Identify which cell holds the provided text, then report its [x, y] central coordinate. 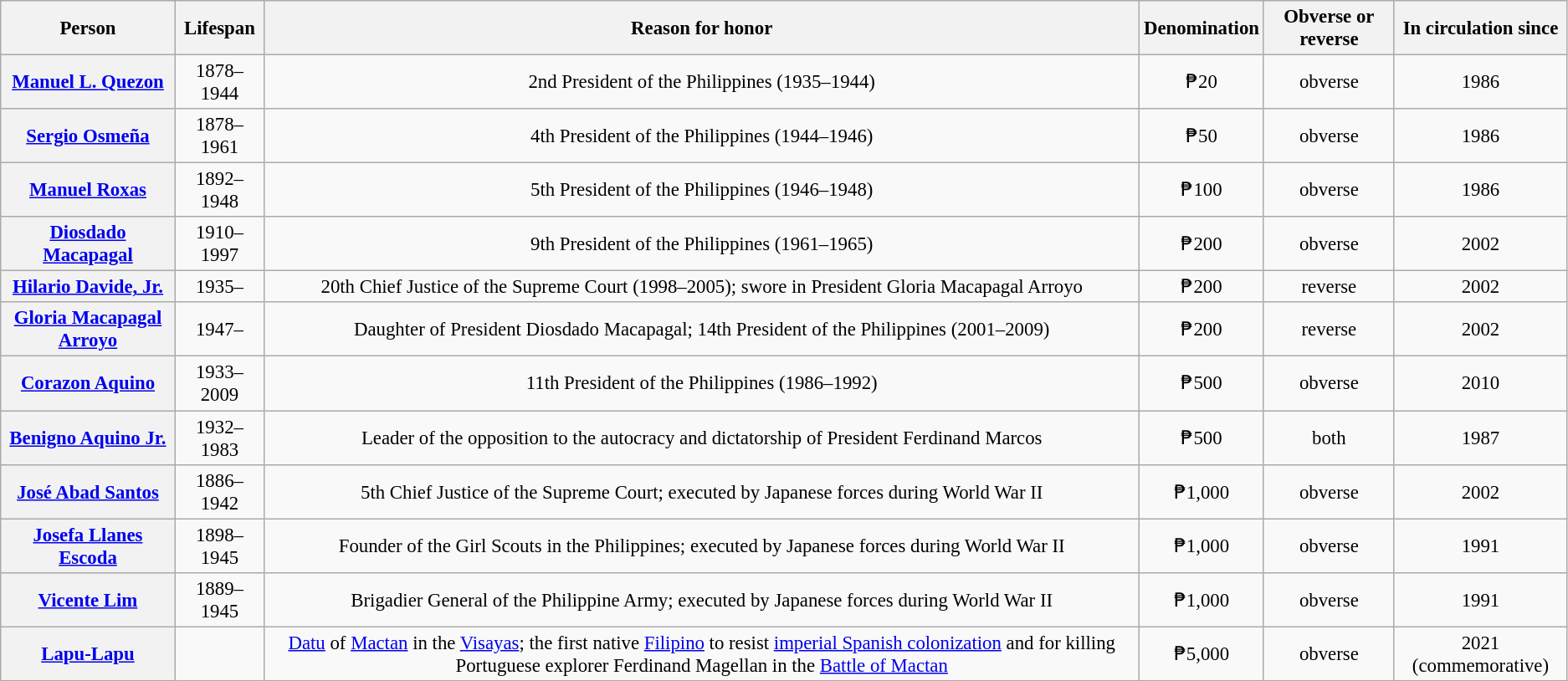
José Abad Santos [88, 492]
1947– [219, 330]
In circulation since [1480, 28]
Vicente Lim [88, 599]
Gloria Macapagal Arroyo [88, 330]
Leader of the opposition to the autocracy and dictatorship of President Ferdinand Marcos [702, 438]
Daughter of President Diosdado Macapagal; 14th President of the Philippines (2001–2009) [702, 330]
2010 [1480, 383]
1892–1948 [219, 191]
Manuel L. Quezon [88, 82]
₱100 [1202, 191]
Person [88, 28]
1910–1997 [219, 244]
Manuel Roxas [88, 191]
Denomination [1202, 28]
1987 [1480, 438]
11th President of the Philippines (1986–1992) [702, 383]
1889–1945 [219, 599]
Diosdado Macapagal [88, 244]
5th President of the Philippines (1946–1948) [702, 191]
₱5,000 [1202, 654]
₱50 [1202, 136]
Obverse or reverse [1329, 28]
Reason for honor [702, 28]
1932–1983 [219, 438]
Sergio Osmeña [88, 136]
Josefa Llanes Escoda [88, 545]
4th President of the Philippines (1944–1946) [702, 136]
1878–1944 [219, 82]
Founder of the Girl Scouts in the Philippines; executed by Japanese forces during World War II [702, 545]
9th President of the Philippines (1961–1965) [702, 244]
₱20 [1202, 82]
Lifespan [219, 28]
Brigadier General of the Philippine Army; executed by Japanese forces during World War II [702, 599]
2021 (commemorative) [1480, 654]
both [1329, 438]
2nd President of the Philippines (1935–1944) [702, 82]
Benigno Aquino Jr. [88, 438]
Lapu-Lapu [88, 654]
5th Chief Justice of the Supreme Court; executed by Japanese forces during World War II [702, 492]
Hilario Davide, Jr. [88, 287]
1878–1961 [219, 136]
1935– [219, 287]
1898–1945 [219, 545]
1933–2009 [219, 383]
1886–1942 [219, 492]
Corazon Aquino [88, 383]
20th Chief Justice of the Supreme Court (1998–2005); swore in President Gloria Macapagal Arroyo [702, 287]
